Return the [x, y] coordinate for the center point of the cell that contains the specified text.  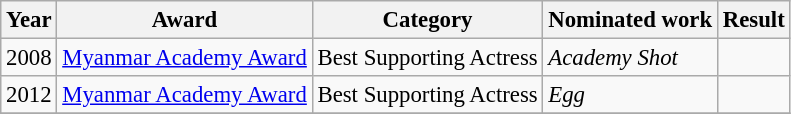
2012 [29, 95]
Award [184, 20]
Academy Shot [630, 58]
2008 [29, 58]
Category [428, 20]
Result [754, 20]
Year [29, 20]
Egg [630, 95]
Nominated work [630, 20]
